Output the (X, Y) coordinate of the center of the cell containing the given text.  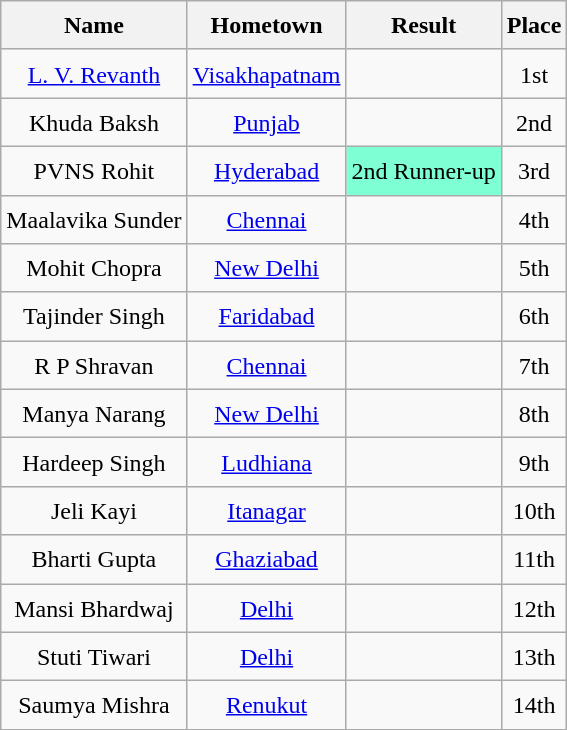
Hardeep Singh (94, 462)
Jeli Kayi (94, 510)
8th (534, 414)
10th (534, 510)
Tajinder Singh (94, 316)
Result (424, 26)
Faridabad (266, 316)
Manya Narang (94, 414)
Mohit Chopra (94, 268)
Bharti Gupta (94, 560)
Ludhiana (266, 462)
6th (534, 316)
R P Shravan (94, 366)
Punjab (266, 122)
Stuti Tiwari (94, 656)
Hyderabad (266, 170)
Hometown (266, 26)
Maalavika Sunder (94, 220)
2nd Runner-up (424, 170)
PVNS Rohit (94, 170)
12th (534, 608)
3rd (534, 170)
1st (534, 74)
13th (534, 656)
Place (534, 26)
Renukut (266, 706)
L. V. Revanth (94, 74)
4th (534, 220)
2nd (534, 122)
Visakhapatnam (266, 74)
Khuda Baksh (94, 122)
5th (534, 268)
9th (534, 462)
7th (534, 366)
Saumya Mishra (94, 706)
Ghaziabad (266, 560)
Itanagar (266, 510)
Mansi Bhardwaj (94, 608)
11th (534, 560)
14th (534, 706)
Name (94, 26)
